Return the (x, y) coordinate for the center point of the cell that contains the specified text.  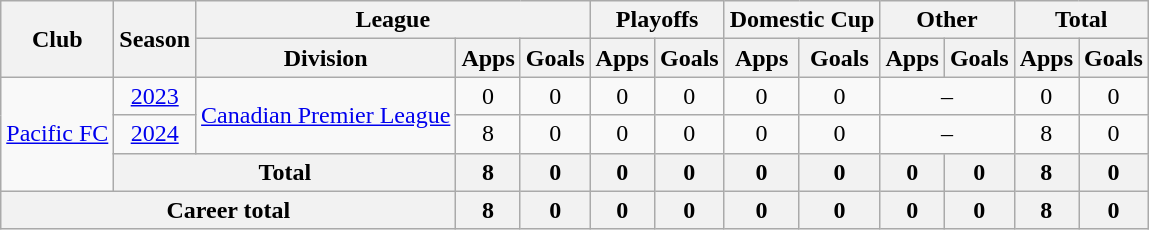
League (393, 20)
Other (947, 20)
Season (155, 39)
Club (58, 39)
Career total (228, 210)
Pacific FC (58, 134)
Canadian Premier League (326, 115)
Playoffs (657, 20)
Division (326, 58)
Domestic Cup (802, 20)
2023 (155, 96)
2024 (155, 134)
